Scan for the cell matching the given text and deliver its [X, Y] coordinate at center. 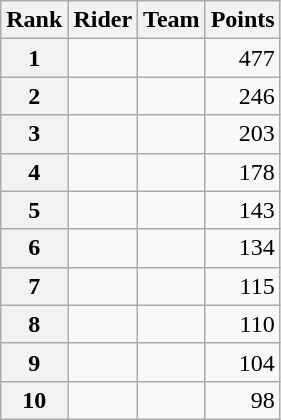
246 [242, 96]
203 [242, 134]
1 [34, 58]
6 [34, 248]
5 [34, 210]
3 [34, 134]
110 [242, 324]
7 [34, 286]
104 [242, 362]
9 [34, 362]
115 [242, 286]
8 [34, 324]
4 [34, 172]
134 [242, 248]
Team [172, 20]
Points [242, 20]
2 [34, 96]
Rider [103, 20]
10 [34, 400]
143 [242, 210]
477 [242, 58]
Rank [34, 20]
178 [242, 172]
98 [242, 400]
